Identify which cell holds the provided text, then report its [X, Y] central coordinate. 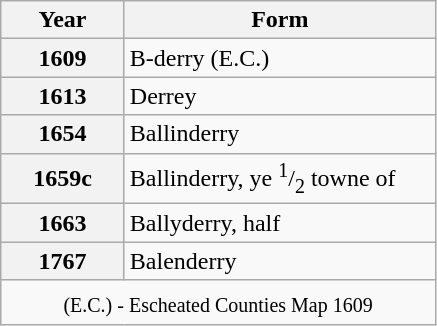
1613 [63, 96]
Ballinderry [280, 134]
(E.C.) - Escheated Counties Map 1609 [218, 302]
1663 [63, 223]
Ballinderry, ye 1/2 towne of [280, 178]
Ballyderry, half [280, 223]
B-derry (E.C.) [280, 58]
Form [280, 20]
1654 [63, 134]
Derrey [280, 96]
Balenderry [280, 261]
1767 [63, 261]
Year [63, 20]
1609 [63, 58]
1659c [63, 178]
